Pinpoint the cell where the given text exists, returning its [x, y] midpoint coordinate. 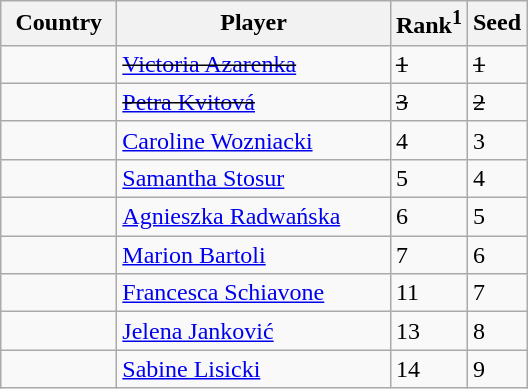
Player [254, 24]
11 [428, 293]
Sabine Lisicki [254, 369]
9 [496, 369]
Caroline Wozniacki [254, 140]
Marion Bartoli [254, 255]
Francesca Schiavone [254, 293]
Seed [496, 24]
Samantha Stosur [254, 178]
Jelena Janković [254, 331]
8 [496, 331]
Rank1 [428, 24]
Country [59, 24]
14 [428, 369]
Petra Kvitová [254, 102]
Victoria Azarenka [254, 64]
13 [428, 331]
Agnieszka Radwańska [254, 217]
2 [496, 102]
